Capture the cell that displays the provided text and extract its [x, y] central coordinate. 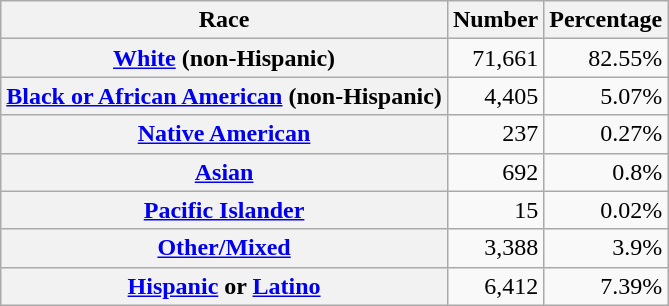
Percentage [606, 20]
Race [224, 20]
Native American [224, 134]
4,405 [495, 96]
Other/Mixed [224, 248]
3,388 [495, 248]
6,412 [495, 286]
5.07% [606, 96]
692 [495, 172]
15 [495, 210]
0.02% [606, 210]
Black or African American (non-Hispanic) [224, 96]
82.55% [606, 58]
Asian [224, 172]
Hispanic or Latino [224, 286]
3.9% [606, 248]
0.27% [606, 134]
Number [495, 20]
0.8% [606, 172]
White (non-Hispanic) [224, 58]
Pacific Islander [224, 210]
237 [495, 134]
71,661 [495, 58]
7.39% [606, 286]
